Find where the given text appears and provide that cell's center as (X, Y) coordinate. 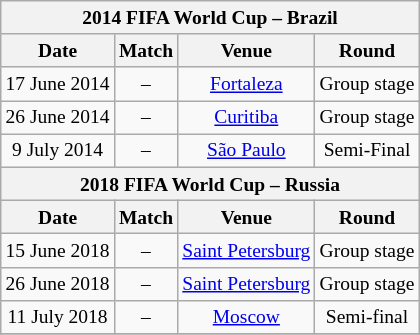
Fortaleza (246, 84)
26 June 2014 (58, 118)
2018 FIFA World Cup – Russia (210, 184)
26 June 2018 (58, 284)
Semi-Final (367, 150)
Curitiba (246, 118)
11 July 2018 (58, 316)
9 July 2014 (58, 150)
São Paulo (246, 150)
2014 FIFA World Cup – Brazil (210, 18)
Moscow (246, 316)
15 June 2018 (58, 250)
17 June 2014 (58, 84)
Semi-final (367, 316)
